Scan for the cell matching the given text and deliver its [x, y] coordinate at center. 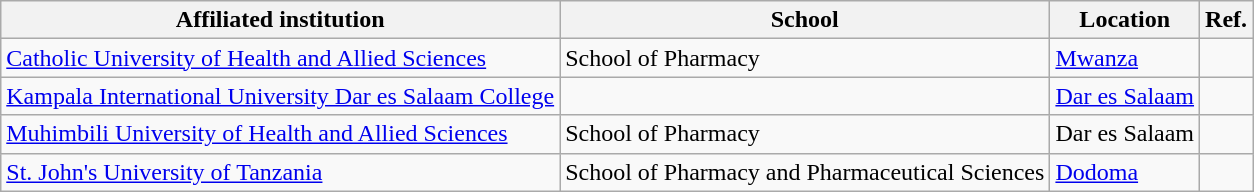
Catholic University of Health and Allied Sciences [280, 58]
St. John's University of Tanzania [280, 172]
Kampala International University Dar es Salaam College [280, 96]
Dodoma [1125, 172]
School [805, 20]
Muhimbili University of Health and Allied Sciences [280, 134]
Affiliated institution [280, 20]
School of Pharmacy and Pharmaceutical Sciences [805, 172]
Mwanza [1125, 58]
Location [1125, 20]
Ref. [1226, 20]
